Search for the cell housing the specified text and yield its [x, y] center coordinate. 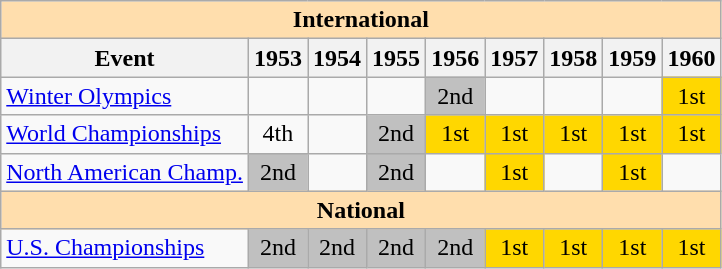
National [361, 210]
North American Champ. [125, 172]
1959 [632, 58]
1957 [514, 58]
1955 [396, 58]
4th [278, 134]
International [361, 20]
U.S. Championships [125, 248]
World Championships [125, 134]
1953 [278, 58]
1954 [338, 58]
Winter Olympics [125, 96]
Event [125, 58]
1956 [456, 58]
1958 [574, 58]
1960 [692, 58]
